Search for the cell housing the specified text and yield its [x, y] center coordinate. 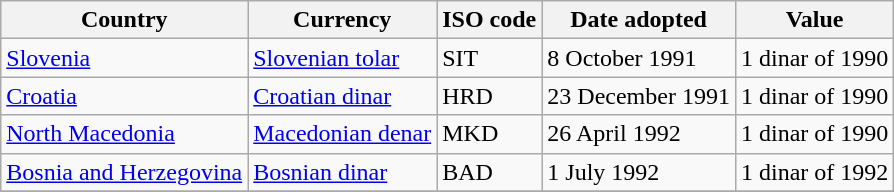
1 July 1992 [639, 172]
26 April 1992 [639, 134]
Value [814, 20]
Croatia [124, 96]
North Macedonia [124, 134]
Macedonian denar [342, 134]
Country [124, 20]
ISO code [490, 20]
1 dinar of 1992 [814, 172]
BAD [490, 172]
SIT [490, 58]
Currency [342, 20]
Bosnia and Herzegovina [124, 172]
Slovenia [124, 58]
MKD [490, 134]
Slovenian tolar [342, 58]
Bosnian dinar [342, 172]
Date adopted [639, 20]
Croatian dinar [342, 96]
8 October 1991 [639, 58]
HRD [490, 96]
23 December 1991 [639, 96]
